Locate the cell with the specified text and output its (x, y) center coordinate. 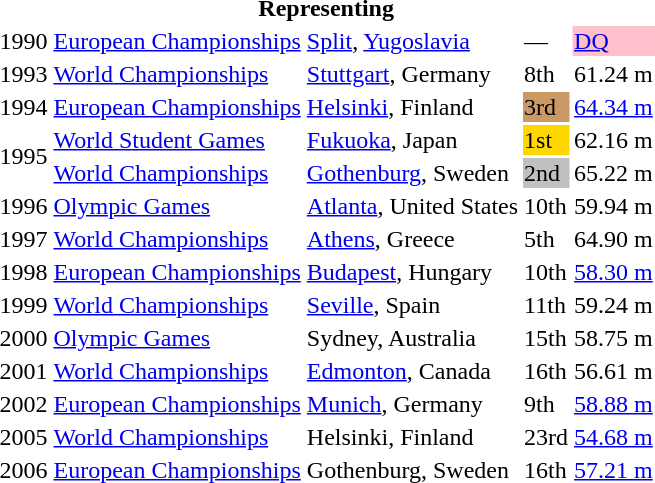
World Student Games (177, 140)
Budapest, Hungary (412, 272)
65.22 m (614, 173)
58.30 m (614, 272)
Munich, Germany (412, 404)
16th (546, 371)
Stuttgart, Germany (412, 74)
Gothenburg, Sweden (412, 173)
62.16 m (614, 140)
23rd (546, 437)
2nd (546, 173)
9th (546, 404)
Fukuoka, Japan (412, 140)
11th (546, 305)
5th (546, 239)
58.75 m (614, 338)
3rd (546, 107)
15th (546, 338)
59.94 m (614, 206)
64.90 m (614, 239)
8th (546, 74)
64.34 m (614, 107)
59.24 m (614, 305)
58.88 m (614, 404)
DQ (614, 41)
Athens, Greece (412, 239)
56.61 m (614, 371)
Sydney, Australia (412, 338)
Split, Yugoslavia (412, 41)
Seville, Spain (412, 305)
Edmonton, Canada (412, 371)
1st (546, 140)
— (546, 41)
54.68 m (614, 437)
61.24 m (614, 74)
Atlanta, United States (412, 206)
